Capture the cell that displays the provided text and extract its [x, y] central coordinate. 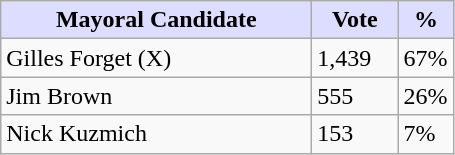
26% [426, 96]
Jim Brown [156, 96]
7% [426, 134]
Vote [355, 20]
Nick Kuzmich [156, 134]
% [426, 20]
67% [426, 58]
Gilles Forget (X) [156, 58]
Mayoral Candidate [156, 20]
1,439 [355, 58]
555 [355, 96]
153 [355, 134]
